From the cell containing the given text, extract its center point as [x, y] coordinate. 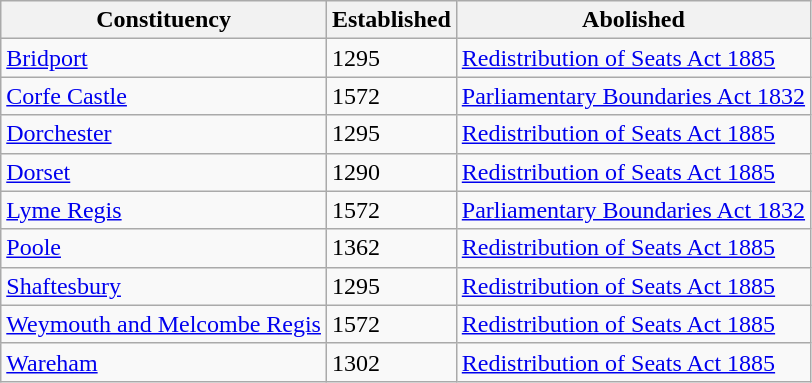
Lyme Regis [164, 210]
Dorset [164, 172]
Shaftesbury [164, 286]
Wareham [164, 362]
1362 [391, 248]
Bridport [164, 58]
Established [391, 20]
Poole [164, 248]
1302 [391, 362]
Abolished [633, 20]
Dorchester [164, 134]
Weymouth and Melcombe Regis [164, 324]
1290 [391, 172]
Constituency [164, 20]
Corfe Castle [164, 96]
